From the cell containing the given text, extract its center point as [X, Y] coordinate. 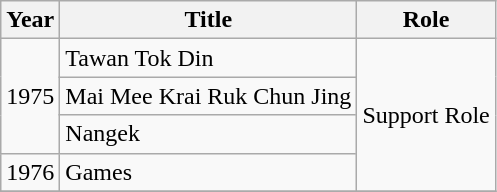
Nangek [208, 134]
1976 [30, 172]
Title [208, 20]
Tawan Tok Din [208, 58]
Support Role [426, 115]
Mai Mee Krai Ruk Chun Jing [208, 96]
Year [30, 20]
Role [426, 20]
Games [208, 172]
1975 [30, 96]
